Output the [x, y] coordinate of the center of the cell containing the given text.  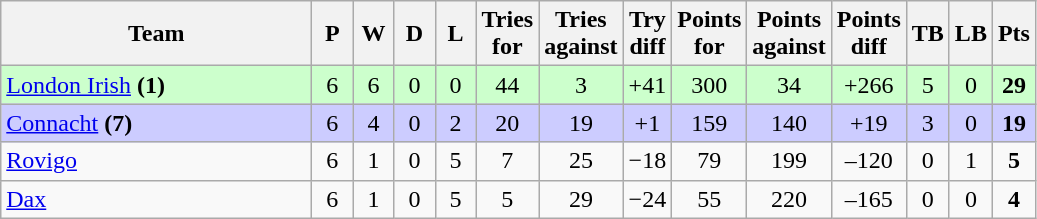
W [374, 34]
Connacht (7) [156, 123]
Points for [710, 34]
Points diff [868, 34]
44 [508, 85]
2 [456, 123]
L [456, 34]
Tries against [581, 34]
159 [710, 123]
–120 [868, 161]
34 [789, 85]
20 [508, 123]
300 [710, 85]
7 [508, 161]
Dax [156, 199]
Try diff [648, 34]
Tries for [508, 34]
+19 [868, 123]
Rovigo [156, 161]
199 [789, 161]
140 [789, 123]
25 [581, 161]
London Irish (1) [156, 85]
+1 [648, 123]
79 [710, 161]
Pts [1014, 34]
55 [710, 199]
Points against [789, 34]
LB [970, 34]
Team [156, 34]
–165 [868, 199]
+266 [868, 85]
TB [928, 34]
220 [789, 199]
+41 [648, 85]
P [332, 34]
D [414, 34]
−18 [648, 161]
−24 [648, 199]
